For the text-containing cell, return its midpoint in [X, Y] coordinate format. 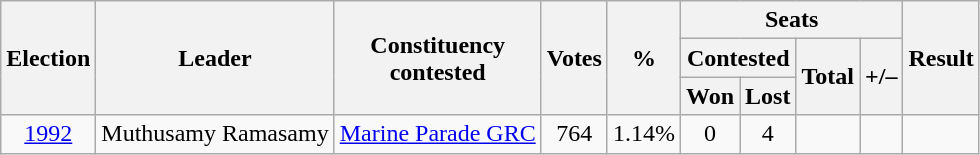
Seats [791, 20]
1.14% [644, 134]
+/– [882, 77]
% [644, 58]
Won [710, 96]
Constituencycontested [438, 58]
Result [941, 58]
Votes [574, 58]
Muthusamy Ramasamy [215, 134]
1992 [48, 134]
Contested [738, 58]
4 [768, 134]
Leader [215, 58]
Lost [768, 96]
Election [48, 58]
Total [828, 77]
Marine Parade GRC [438, 134]
764 [574, 134]
0 [710, 134]
